Scan for the cell matching the given text and deliver its (x, y) coordinate at center. 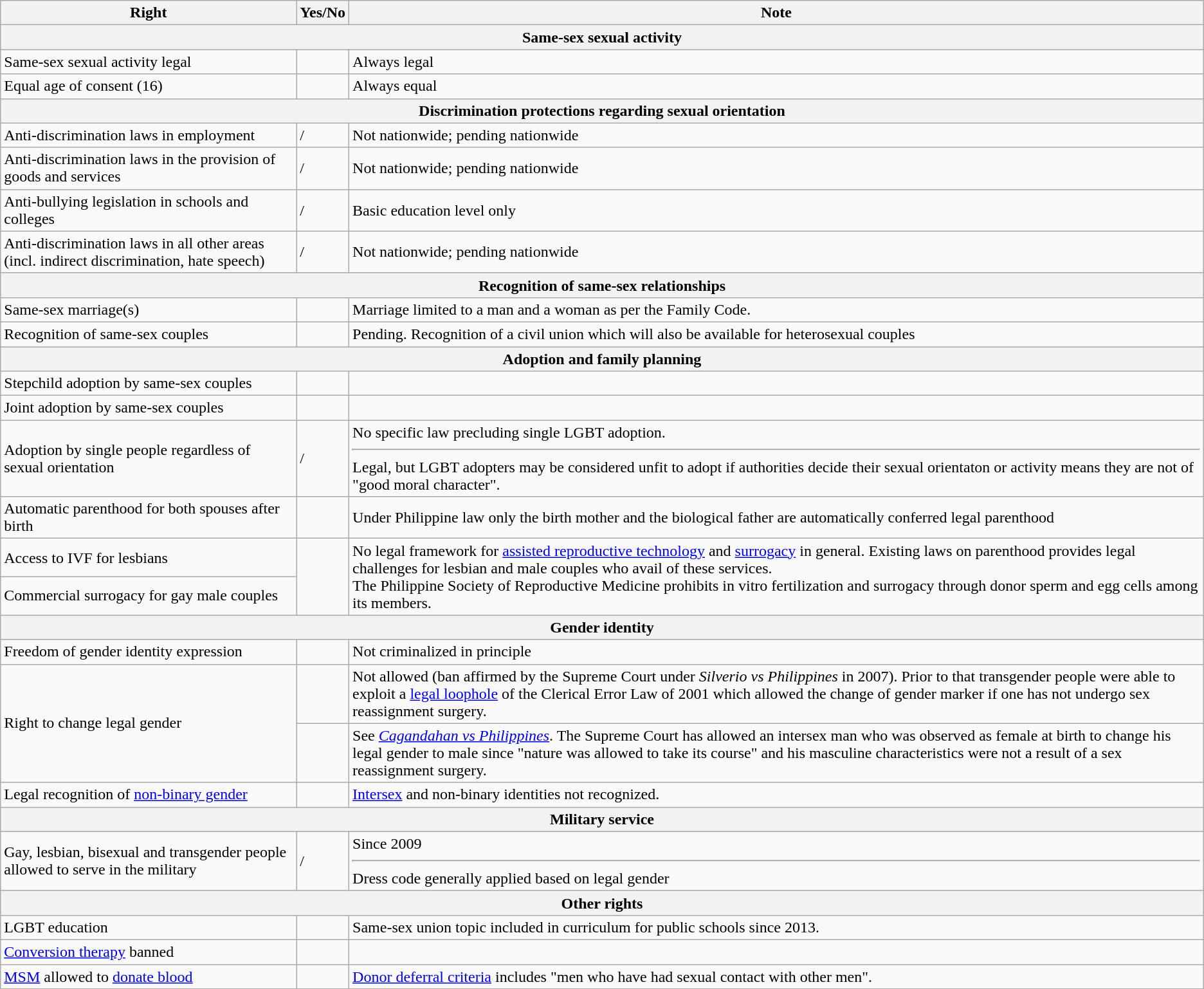
MSM allowed to donate blood (149, 976)
Joint adoption by same-sex couples (149, 408)
Anti-discrimination laws in the provision of goods and services (149, 169)
Commercial surrogacy for gay male couples (149, 596)
Discrimination protections regarding sexual orientation (602, 111)
Yes/No (323, 13)
Other rights (602, 903)
Not criminalized in principle (777, 652)
Same-sex union topic included in curriculum for public schools since 2013. (777, 927)
Marriage limited to a man and a woman as per the Family Code. (777, 310)
Note (777, 13)
Equal age of consent (16) (149, 86)
Legal recognition of non-binary gender (149, 795)
Gender identity (602, 627)
Adoption and family planning (602, 358)
Freedom of gender identity expression (149, 652)
Basic education level only (777, 210)
Same-sex sexual activity (602, 37)
Anti-discrimination laws in employment (149, 135)
LGBT education (149, 927)
Always equal (777, 86)
Intersex and non-binary identities not recognized. (777, 795)
Right to change legal gender (149, 723)
Recognition of same-sex relationships (602, 285)
Conversion therapy banned (149, 952)
Always legal (777, 62)
Same-sex sexual activity legal (149, 62)
Recognition of same-sex couples (149, 334)
Automatic parenthood for both spouses after birth (149, 517)
Since 2009Dress code generally applied based on legal gender (777, 861)
Stepchild adoption by same-sex couples (149, 384)
Anti-bullying legislation in schools and colleges (149, 210)
Donor deferral criteria includes "men who have had sexual contact with other men". (777, 976)
Adoption by single people regardless of sexual orientation (149, 458)
Military service (602, 819)
Under Philippine law only the birth mother and the biological father are automatically conferred legal parenthood (777, 517)
Same-sex marriage(s) (149, 310)
Right (149, 13)
Gay, lesbian, bisexual and transgender people allowed to serve in the military (149, 861)
Anti-discrimination laws in all other areas (incl. indirect discrimination, hate speech) (149, 252)
Pending. Recognition of a civil union which will also be available for heterosexual couples (777, 334)
Access to IVF for lesbians (149, 558)
